Determine the (X, Y) coordinate at the center of the cell enclosing the given text.  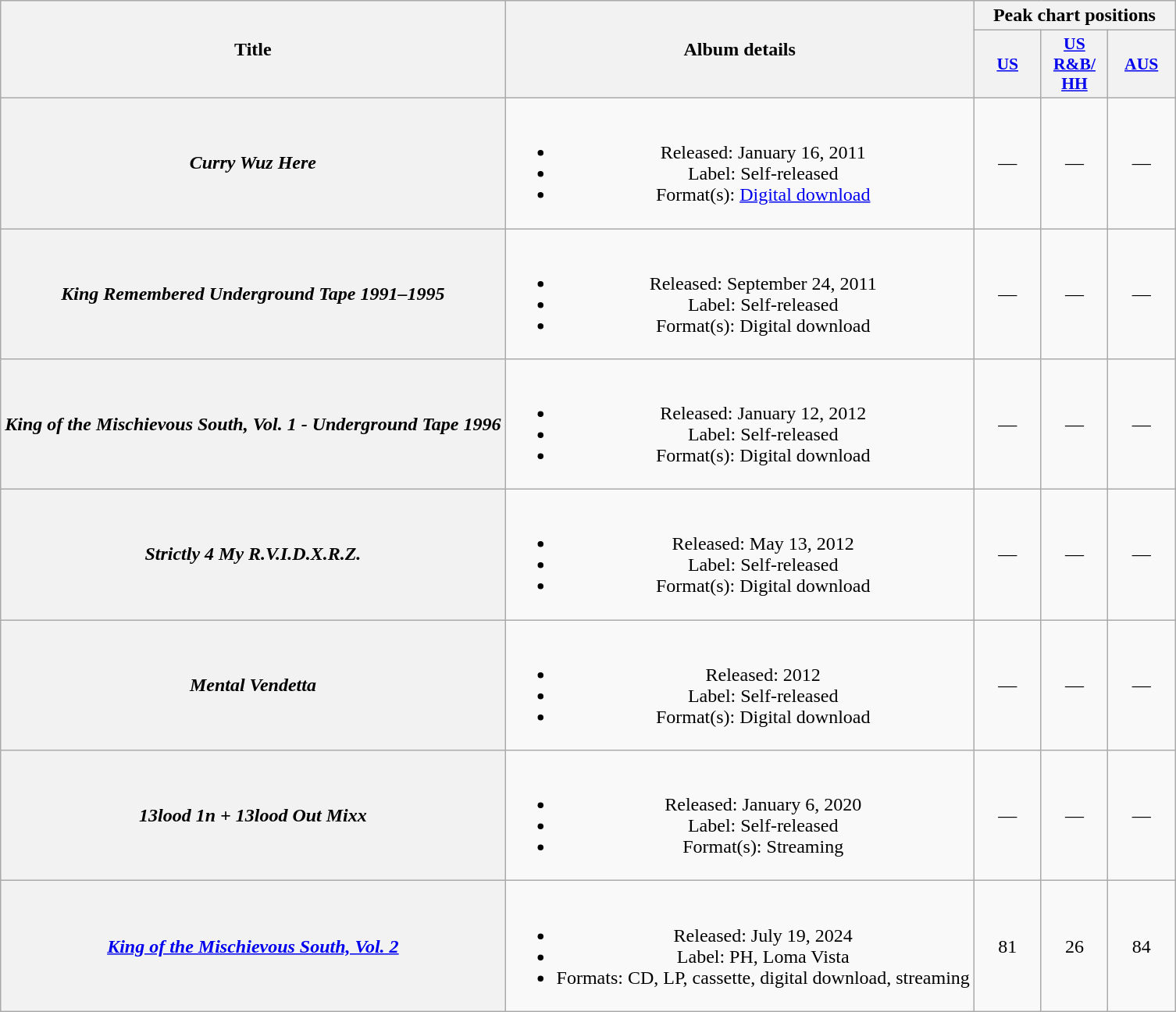
Released: January 6, 2020Label: Self-releasedFormat(s): Streaming (739, 815)
13lood 1n + 13lood Out Mixx (253, 815)
Released: January 16, 2011Label: Self-releasedFormat(s): Digital download (739, 162)
Released: May 13, 2012Label: Self-releasedFormat(s): Digital download (739, 554)
King Remembered Underground Tape 1991–1995 (253, 294)
King of the Mischievous South, Vol. 2 (253, 946)
84 (1142, 946)
Mental Vendetta (253, 686)
Curry Wuz Here (253, 162)
Released: January 12, 2012Label: Self-releasedFormat(s): Digital download (739, 425)
US (1007, 64)
Released: 2012Label: Self-releasedFormat(s): Digital download (739, 686)
Strictly 4 My R.V.I.D.X.R.Z. (253, 554)
Album details (739, 50)
USR&B/HH (1074, 64)
Released: July 19, 2024Label: PH, Loma VistaFormats: CD, LP, cassette, digital download, streaming (739, 946)
Title (253, 50)
81 (1007, 946)
King of the Mischievous South, Vol. 1 - Underground Tape 1996 (253, 425)
AUS (1142, 64)
Released: September 24, 2011Label: Self-releasedFormat(s): Digital download (739, 294)
26 (1074, 946)
Peak chart positions (1074, 16)
